Return (X, Y) of the center of cell containing provided text 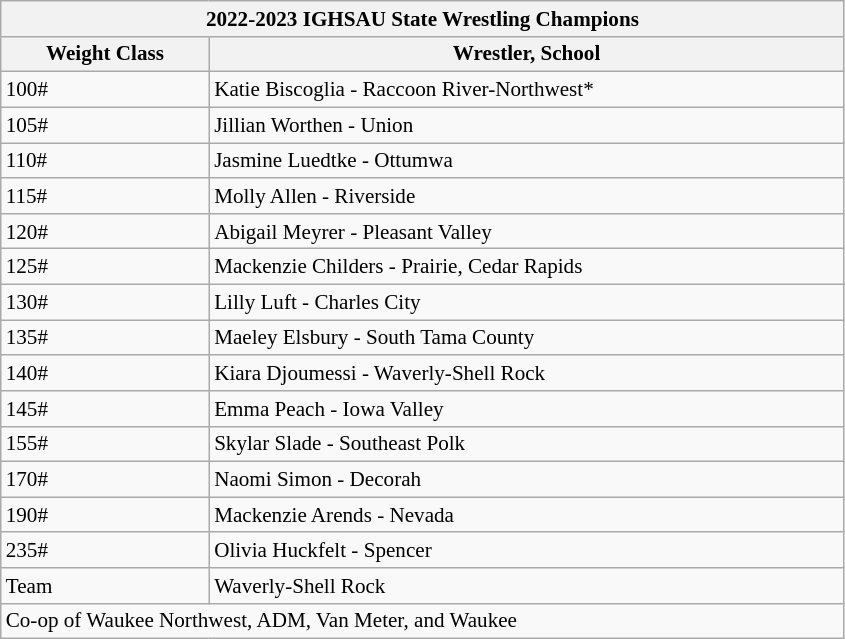
Co-op of Waukee Northwest, ADM, Van Meter, and Waukee (422, 620)
Kiara Djoumessi - Waverly-Shell Rock (526, 372)
Weight Class (105, 54)
235# (105, 550)
Abigail Meyrer - Pleasant Valley (526, 230)
Jasmine Luedtke - Ottumwa (526, 160)
2022-2023 IGHSAU State Wrestling Champions (422, 18)
130# (105, 302)
115# (105, 196)
125# (105, 266)
170# (105, 480)
135# (105, 338)
Skylar Slade - Southeast Polk (526, 444)
Naomi Simon - Decorah (526, 480)
Molly Allen - Riverside (526, 196)
105# (105, 124)
100# (105, 90)
110# (105, 160)
Mackenzie Arends - Nevada (526, 514)
Jillian Worthen - Union (526, 124)
120# (105, 230)
Waverly-Shell Rock (526, 586)
155# (105, 444)
Team (105, 586)
145# (105, 408)
190# (105, 514)
Maeley Elsbury - South Tama County (526, 338)
Olivia Huckfelt - Spencer (526, 550)
140# (105, 372)
Emma Peach - Iowa Valley (526, 408)
Wrestler, School (526, 54)
Katie Biscoglia - Raccoon River-Northwest* (526, 90)
Mackenzie Childers - Prairie, Cedar Rapids (526, 266)
Lilly Luft - Charles City (526, 302)
